Search for the cell housing the specified text and yield its [X, Y] center coordinate. 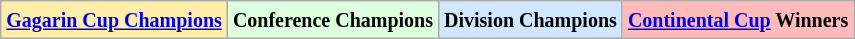
Gagarin Cup Champions [114, 20]
Continental Cup Winners [738, 20]
Conference Champions [332, 20]
Division Champions [531, 20]
